Extract the [x, y] coordinate from the center of the cell holding the provided text.  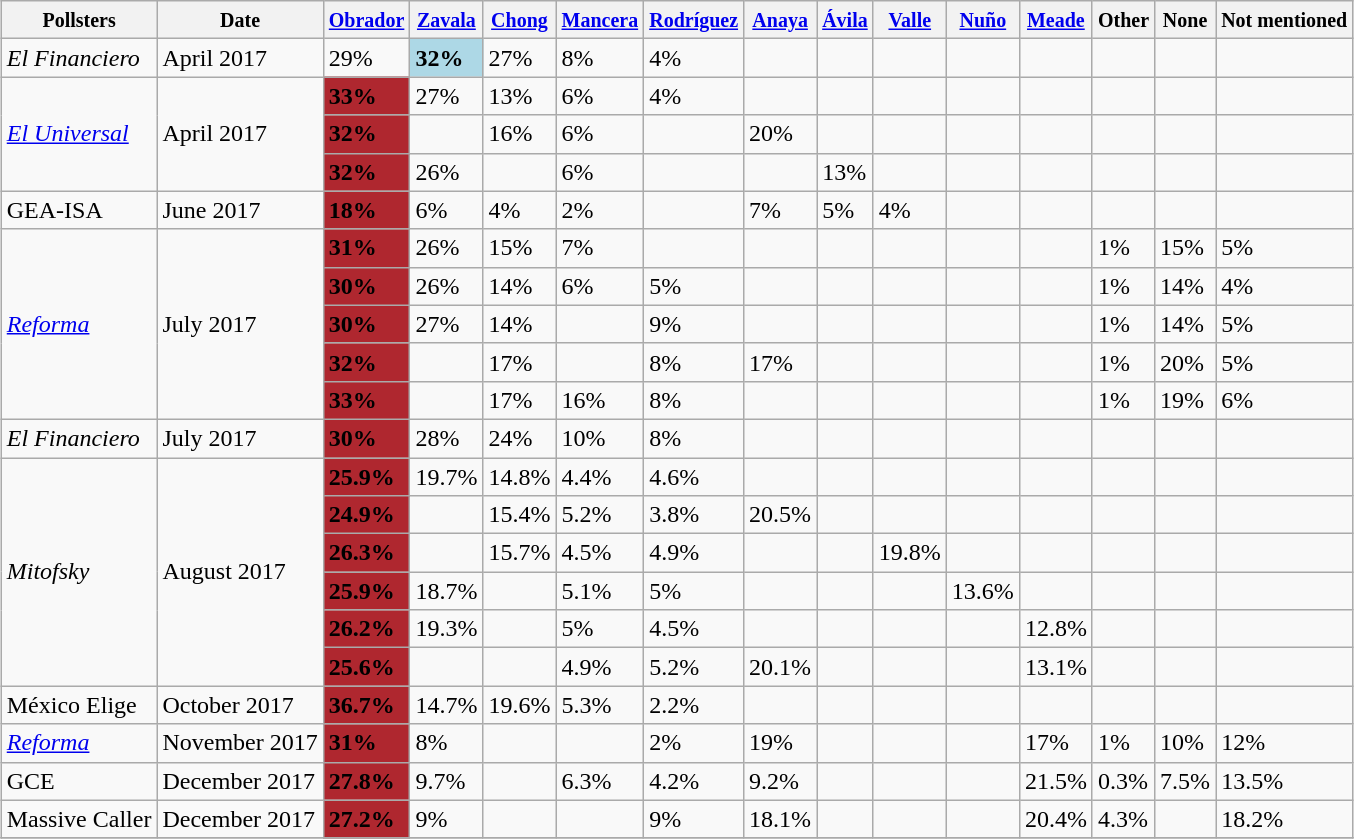
18% [366, 210]
27.8% [366, 781]
2.2% [694, 705]
26.3% [366, 553]
August 2017 [240, 572]
Other [1123, 20]
Not mentioned [1284, 20]
36.7% [366, 705]
Meade [1056, 20]
4.4% [600, 477]
19.8% [910, 553]
25.6% [366, 667]
October 2017 [240, 705]
4.3% [1123, 819]
24.9% [366, 515]
4.6% [694, 477]
15.7% [520, 553]
3.8% [694, 515]
21.5% [1056, 781]
15.4% [520, 515]
Rodríguez [694, 20]
28% [446, 438]
El Universal [79, 134]
0.3% [1123, 781]
5.1% [600, 591]
13.5% [1284, 781]
Mancera [600, 20]
Date [240, 20]
19.6% [520, 705]
9.2% [780, 781]
29% [366, 58]
Obrador [366, 20]
19.7% [446, 477]
20.1% [780, 667]
27.2% [366, 819]
24% [520, 438]
June 2017 [240, 210]
14.8% [520, 477]
Mitofsky [79, 572]
20.5% [780, 515]
18.1% [780, 819]
GEA-ISA [79, 210]
Pollsters [79, 20]
14.7% [446, 705]
9.7% [446, 781]
Chong [520, 20]
Zavala [446, 20]
12.8% [1056, 629]
26.2% [366, 629]
20.4% [1056, 819]
Anaya [780, 20]
None [1186, 20]
Massive Caller [79, 819]
13.6% [982, 591]
6.3% [600, 781]
México Elige [79, 705]
Valle [910, 20]
5.3% [600, 705]
7.5% [1186, 781]
13.1% [1056, 667]
4.2% [694, 781]
19.3% [446, 629]
18.7% [446, 591]
Ávila [846, 20]
GCE [79, 781]
18.2% [1284, 819]
Nuño [982, 20]
November 2017 [240, 743]
12% [1284, 743]
